Find where the given text appears and provide that cell's center as [x, y] coordinate. 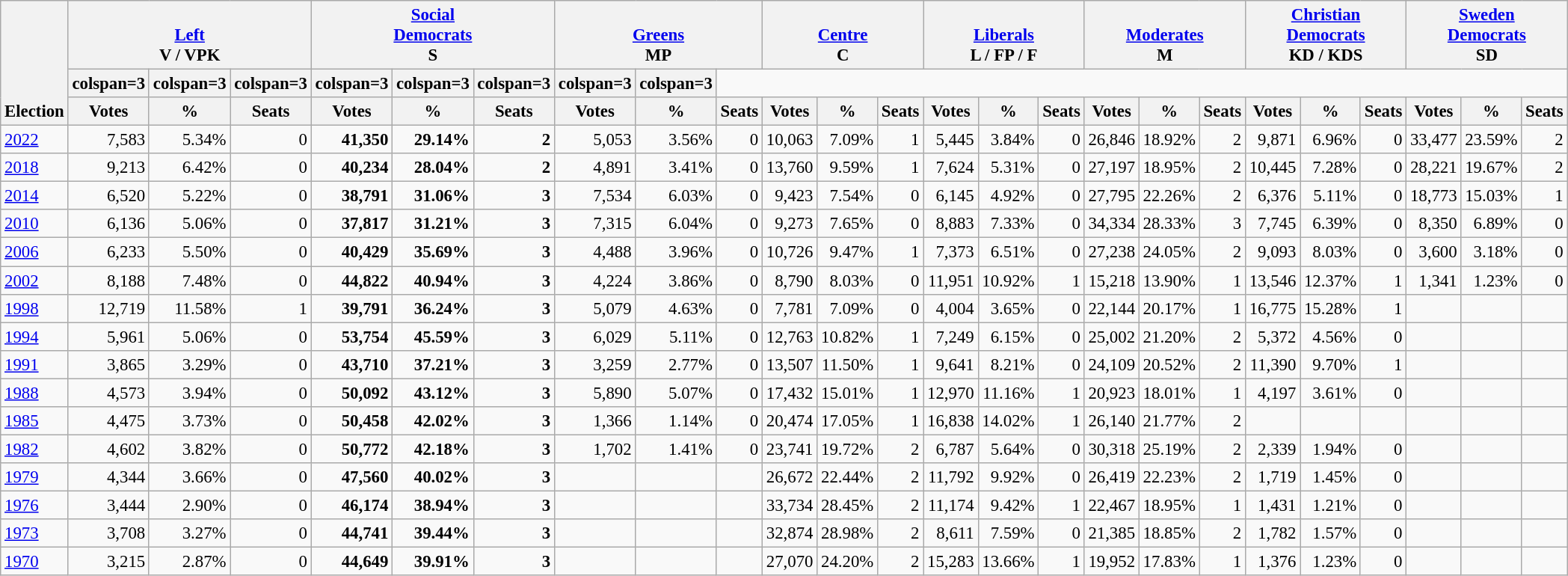
40.02% [433, 477]
13,546 [1273, 281]
10,726 [790, 252]
8.21% [1008, 364]
50,772 [351, 449]
1970 [34, 562]
3.66% [189, 477]
25.19% [1169, 449]
4,475 [108, 421]
SwedenDemocratsSD [1486, 35]
22.23% [1169, 477]
17,432 [790, 393]
1988 [34, 393]
1.14% [676, 421]
17.05% [848, 421]
10.82% [848, 337]
6,376 [1273, 196]
3,708 [108, 533]
5,890 [594, 393]
27,197 [1111, 168]
38.94% [433, 505]
11,951 [951, 281]
1976 [34, 505]
22.44% [848, 477]
44,649 [351, 562]
3,215 [108, 562]
2.87% [189, 562]
26,846 [1111, 140]
28.98% [848, 533]
3.29% [189, 364]
3.96% [676, 252]
15,283 [951, 562]
6,233 [108, 252]
5.31% [1008, 168]
6.51% [1008, 252]
ChristianDemocratsKD / KDS [1325, 35]
50,458 [351, 421]
1994 [34, 337]
1.94% [1331, 449]
1.45% [1331, 477]
6.15% [1008, 337]
8,611 [951, 533]
6.03% [676, 196]
7.65% [848, 224]
9,641 [951, 364]
13,760 [790, 168]
6,136 [108, 224]
18,773 [1434, 196]
20,923 [1111, 393]
3.84% [1008, 140]
18.01% [1169, 393]
3.86% [676, 281]
4,004 [951, 308]
2002 [34, 281]
7.33% [1008, 224]
15.01% [848, 393]
GreensMP [658, 35]
18.92% [1169, 140]
8,790 [790, 281]
37,817 [351, 224]
43,710 [351, 364]
3.61% [1331, 393]
1.41% [676, 449]
44,822 [351, 281]
1,431 [1273, 505]
21,385 [1111, 533]
27,795 [1111, 196]
12,970 [951, 393]
39.91% [433, 562]
3.94% [189, 393]
2.90% [189, 505]
24,109 [1111, 364]
28,221 [1434, 168]
11,174 [951, 505]
9.42% [1008, 505]
20,474 [790, 421]
28.33% [1169, 224]
12,719 [108, 308]
13.90% [1169, 281]
1,782 [1273, 533]
6.04% [676, 224]
32,874 [790, 533]
25,002 [1111, 337]
6,520 [108, 196]
9,273 [790, 224]
31.21% [433, 224]
4,344 [108, 477]
42.18% [433, 449]
1998 [34, 308]
33,734 [790, 505]
15.03% [1491, 196]
26,140 [1111, 421]
10,063 [790, 140]
15.28% [1331, 308]
4,197 [1273, 393]
5.22% [189, 196]
43.12% [433, 393]
6,787 [951, 449]
47,560 [351, 477]
11.50% [848, 364]
4.63% [676, 308]
34,334 [1111, 224]
24.20% [848, 562]
28.04% [433, 168]
40.94% [433, 281]
9,093 [1273, 252]
6,145 [951, 196]
20.17% [1169, 308]
30,318 [1111, 449]
39,791 [351, 308]
3,600 [1434, 252]
Election [34, 63]
36.24% [433, 308]
LeftV / VPK [190, 35]
11,390 [1273, 364]
13.66% [1008, 562]
9.59% [848, 168]
7,249 [951, 337]
3.73% [189, 421]
8,883 [951, 224]
2018 [34, 168]
53,754 [351, 337]
3,865 [108, 364]
10.92% [1008, 281]
4,573 [108, 393]
27,070 [790, 562]
21.20% [1169, 337]
1979 [34, 477]
CentreC [842, 35]
35.69% [433, 252]
19.67% [1491, 168]
2,339 [1273, 449]
9,871 [1273, 140]
24.05% [1169, 252]
22,144 [1111, 308]
5.34% [189, 140]
1,702 [594, 449]
1991 [34, 364]
7,624 [951, 168]
7.59% [1008, 533]
39.44% [433, 533]
12.37% [1331, 281]
1985 [34, 421]
11,792 [951, 477]
2022 [34, 140]
1.21% [1331, 505]
18.85% [1169, 533]
19.72% [848, 449]
9,423 [790, 196]
3.65% [1008, 308]
40,429 [351, 252]
15,218 [1111, 281]
7,373 [951, 252]
12,763 [790, 337]
5.50% [189, 252]
4.56% [1331, 337]
14.02% [1008, 421]
23,741 [790, 449]
LiberalsL / FP / F [1003, 35]
4,891 [594, 168]
9.92% [1008, 477]
11.16% [1008, 393]
2.77% [676, 364]
8,188 [108, 281]
2006 [34, 252]
1,376 [1273, 562]
50,092 [351, 393]
44,741 [351, 533]
13,507 [790, 364]
2014 [34, 196]
38,791 [351, 196]
5.64% [1008, 449]
3,259 [594, 364]
1973 [34, 533]
5,445 [951, 140]
SocialDemocratsS [432, 35]
9,213 [108, 168]
5,053 [594, 140]
3.41% [676, 168]
1,341 [1434, 281]
17.83% [1169, 562]
37.21% [433, 364]
11.58% [189, 308]
7.48% [189, 281]
29.14% [433, 140]
16,838 [951, 421]
4,488 [594, 252]
1982 [34, 449]
19,952 [1111, 562]
3.82% [189, 449]
7.28% [1331, 168]
4,224 [594, 281]
26,419 [1111, 477]
7,315 [594, 224]
3,444 [108, 505]
5,079 [594, 308]
28.45% [848, 505]
5,372 [1273, 337]
2010 [34, 224]
26,672 [790, 477]
8,350 [1434, 224]
6.42% [189, 168]
6.39% [1331, 224]
7.54% [848, 196]
5,961 [108, 337]
1,366 [594, 421]
7,583 [108, 140]
3.27% [189, 533]
4,602 [108, 449]
4.92% [1008, 196]
7,781 [790, 308]
6.89% [1491, 224]
20.52% [1169, 364]
33,477 [1434, 140]
1.57% [1331, 533]
22.26% [1169, 196]
41,350 [351, 140]
1,719 [1273, 477]
31.06% [433, 196]
42.02% [433, 421]
22,467 [1111, 505]
46,174 [351, 505]
6.96% [1331, 140]
27,238 [1111, 252]
45.59% [433, 337]
6,029 [594, 337]
3.18% [1491, 252]
21.77% [1169, 421]
9.70% [1331, 364]
3.56% [676, 140]
9.47% [848, 252]
23.59% [1491, 140]
40,234 [351, 168]
ModeratesM [1165, 35]
5.07% [676, 393]
7,534 [594, 196]
7,745 [1273, 224]
10,445 [1273, 168]
16,775 [1273, 308]
